Extract the [x, y] coordinate from the center of the cell holding the provided text.  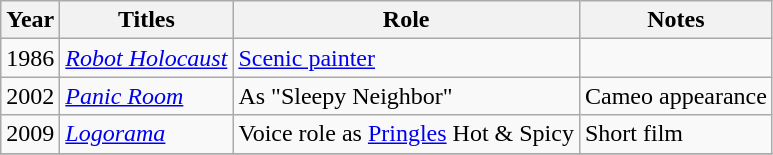
2009 [30, 134]
Short film [676, 134]
Year [30, 20]
Role [406, 20]
1986 [30, 58]
Robot Holocaust [146, 58]
2002 [30, 96]
Titles [146, 20]
As "Sleepy Neighbor" [406, 96]
Logorama [146, 134]
Voice role as Pringles Hot & Spicy [406, 134]
Scenic painter [406, 58]
Panic Room [146, 96]
Notes [676, 20]
Cameo appearance [676, 96]
